For the text-containing cell, return its midpoint in (x, y) coordinate format. 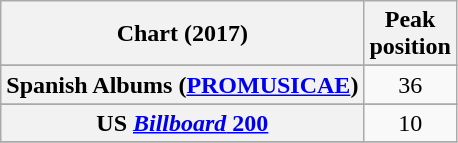
US Billboard 200 (182, 123)
Chart (2017) (182, 34)
10 (410, 123)
36 (410, 85)
Peak position (410, 34)
Spanish Albums (PROMUSICAE) (182, 85)
